Capture the cell that displays the provided text and extract its [X, Y] central coordinate. 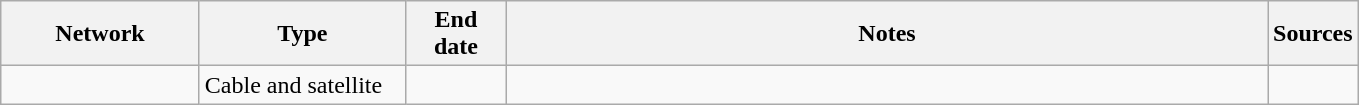
Sources [1314, 34]
Type [302, 34]
End date [456, 34]
Notes [886, 34]
Cable and satellite [302, 85]
Network [100, 34]
